Return [X, Y] of the center of cell containing provided text 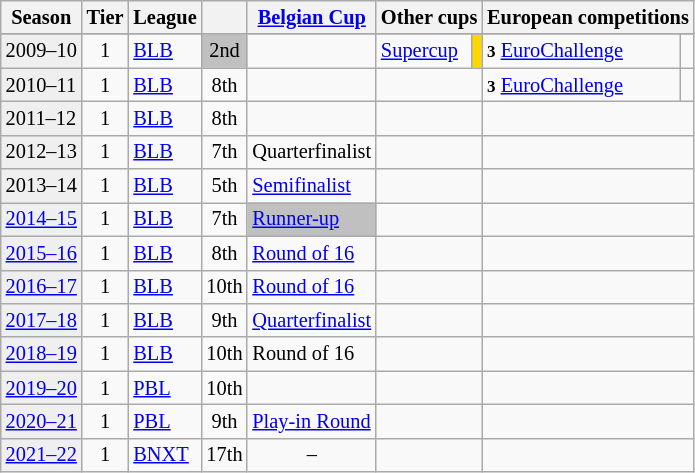
– [312, 455]
2011–12 [42, 118]
17th [225, 455]
5th [225, 186]
2010–11 [42, 85]
Runner-up [312, 219]
Semifinalist [312, 186]
2nd [225, 51]
2019–20 [42, 388]
2015–16 [42, 253]
2012–13 [42, 152]
League [164, 17]
2016–17 [42, 287]
2020–21 [42, 421]
2013–14 [42, 186]
2021–22 [42, 455]
2017–18 [42, 320]
2009–10 [42, 51]
2018–19 [42, 354]
Other cups [429, 17]
Season [42, 17]
2014–15 [42, 219]
European competitions [588, 17]
BNXT [164, 455]
Tier [106, 17]
Supercup [424, 51]
Belgian Cup [312, 17]
Play-in Round [312, 421]
